Return the (x, y) coordinate for the center point of the cell that contains the specified text.  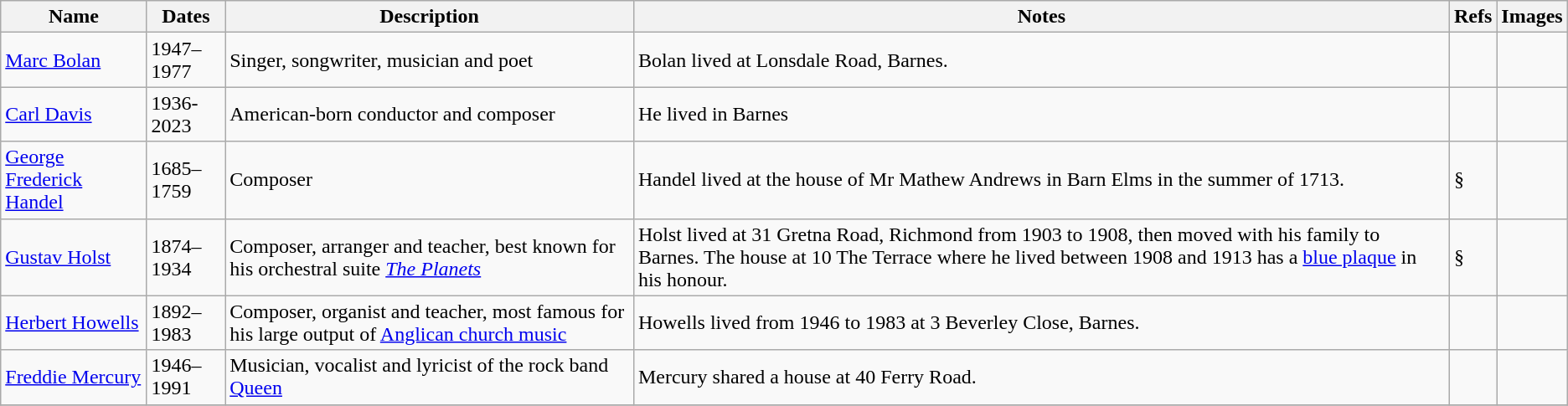
1936-2023 (186, 114)
Notes (1041, 17)
Marc Bolan (74, 60)
Carl Davis (74, 114)
Dates (186, 17)
Bolan lived at Lonsdale Road, Barnes. (1041, 60)
Composer (430, 180)
Freddie Mercury (74, 377)
1892–1983 (186, 323)
Musician, vocalist and lyricist of the rock band Queen (430, 377)
1874–1934 (186, 257)
He lived in Barnes (1041, 114)
Composer, arranger and teacher, best known for his orchestral suite The Planets (430, 257)
Refs (1473, 17)
Herbert Howells (74, 323)
Description (430, 17)
Handel lived at the house of Mr Mathew Andrews in Barn Elms in the summer of 1713. (1041, 180)
Name (74, 17)
1947–1977 (186, 60)
Howells lived from 1946 to 1983 at 3 Beverley Close, Barnes. (1041, 323)
1946–1991 (186, 377)
Composer, organist and teacher, most famous for his large output of Anglican church music (430, 323)
Singer, songwriter, musician and poet (430, 60)
American-born conductor and composer (430, 114)
Images (1532, 17)
George Frederick Handel (74, 180)
Mercury shared a house at 40 Ferry Road. (1041, 377)
1685–1759 (186, 180)
Gustav Holst (74, 257)
